Determine the (X, Y) coordinate at the center of the cell enclosing the given text.  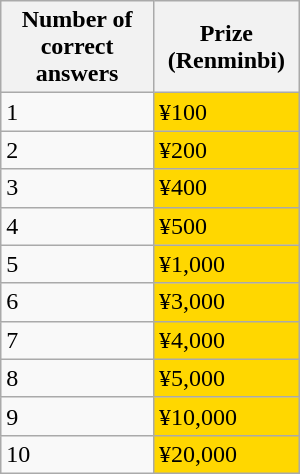
¥20,000 (226, 454)
¥5,000 (226, 378)
¥4,000 (226, 340)
3 (78, 188)
¥10,000 (226, 416)
1 (78, 112)
9 (78, 416)
¥200 (226, 150)
¥500 (226, 226)
¥1,000 (226, 264)
6 (78, 302)
2 (78, 150)
8 (78, 378)
¥3,000 (226, 302)
4 (78, 226)
5 (78, 264)
Number of correct answers (78, 47)
¥400 (226, 188)
10 (78, 454)
Prize (Renminbi) (226, 47)
¥100 (226, 112)
7 (78, 340)
